Identify which cell holds the provided text, then report its [x, y] central coordinate. 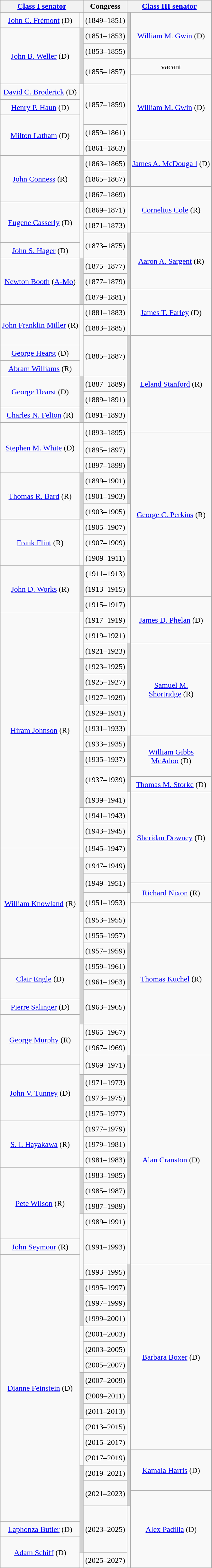
Congress [106, 6]
Pierre Salinger (D) [40, 1007]
(1977–1979) [106, 1129]
(1887–1889) [106, 384]
John B. Weller (D) [40, 56]
John Seymour (R) [40, 1247]
(1889–1891) [106, 399]
David C. Broderick (D) [40, 92]
John Conness (R) [40, 179]
James D. Phelan (D) [171, 620]
(1921–1923) [106, 651]
(1997–1999) [106, 1303]
(1897–1899) [106, 465]
(1937–1939) [106, 780]
(2013–2015) [106, 1427]
(1875–1877) [106, 266]
(1987–1989) [106, 1206]
Clair Engle (D) [40, 979]
(1865–1867) [106, 179]
(1931–1933) [106, 728]
(1873–1875) [106, 246]
S. I. Hayakawa (R) [40, 1144]
(1869–1871) [106, 210]
Abram Williams (R) [40, 369]
(1879–1881) [106, 297]
(1965–1967) [106, 1032]
(1911–1913) [106, 574]
(1933–1935) [106, 744]
Laphonza Butler (D) [40, 1529]
John S. Hager (D) [40, 251]
(1991–1993) [106, 1247]
(1851–1853) [106, 36]
John C. Frémont (D) [40, 20]
Hiram Johnson (R) [40, 730]
John V. Tunney (D) [40, 1093]
(1901–1903) [106, 496]
James T. Farley (D) [171, 312]
(1959–1961) [106, 966]
(1925–1927) [106, 682]
(1919–1921) [106, 636]
Barbara Boxer (D) [171, 1357]
William Knowland (R) [40, 903]
(1853–1855) [106, 51]
(2023–2025) [106, 1529]
(2009–2011) [106, 1396]
Newton Booth (A-Mo) [40, 281]
Milton Latham (D) [40, 135]
Kamala Harris (D) [171, 1470]
(1915–1917) [106, 605]
John Franklin Miller (R) [40, 325]
(1861–1863) [106, 148]
(1891–1893) [106, 415]
(1939–1941) [106, 800]
Pete Wilson (R) [40, 1203]
(1995–1997) [106, 1287]
(1903–1905) [106, 512]
(1985–1987) [106, 1191]
(1961–1963) [106, 982]
(1953–1955) [106, 920]
(1909–1911) [106, 558]
(1927–1929) [106, 697]
(1999–2001) [106, 1318]
Alan Cranston (D) [171, 1160]
(1883–1885) [106, 328]
Alex Padilla (D) [171, 1529]
Adam Schiff (D) [40, 1553]
vacant [171, 67]
(1913–1915) [106, 589]
William GibbsMcAdoo (D) [171, 756]
(1945–1947) [106, 848]
James A. McDougall (D) [171, 163]
(1983–1985) [106, 1175]
George C. Perkins (R) [171, 515]
Class I senator [42, 6]
(1849–1851) [106, 20]
Cornelius Cole (R) [171, 210]
(1967–1969) [106, 1048]
(1951–1953) [106, 902]
Frank Flint (R) [40, 543]
Aaron A. Sargent (R) [171, 261]
(1971–1973) [106, 1082]
(1877–1879) [106, 281]
(1941–1943) [106, 815]
(1979–1981) [106, 1144]
Thomas M. Storke (D) [171, 784]
(1867–1869) [106, 194]
(2019–2021) [106, 1473]
(1857–1859) [106, 104]
(1881–1883) [106, 312]
(1957–1959) [106, 951]
(2001–2003) [106, 1334]
Eugene Casserly (D) [40, 222]
(1973–1975) [106, 1098]
George Murphy (R) [40, 1040]
(2005–2007) [106, 1365]
(1963–1965) [106, 1007]
(1859–1861) [106, 133]
(1955–1957) [106, 935]
(1871–1873) [106, 225]
(2007–2009) [106, 1380]
(1993–1995) [106, 1272]
Thomas R. Bard (R) [40, 496]
Henry P. Haun (D) [40, 107]
(2003–2005) [106, 1349]
(1975–1977) [106, 1113]
(1989–1991) [106, 1222]
(1943–1945) [106, 831]
(1949–1951) [106, 883]
(1905–1907) [106, 527]
Thomas Kuchel (R) [171, 979]
(1855–1857) [106, 72]
(2015–2017) [106, 1442]
(1895–1897) [106, 450]
Stephen M. White (D) [40, 448]
(1893–1895) [106, 432]
(1907–1909) [106, 543]
(1981–1983) [106, 1160]
(1899–1901) [106, 481]
Class III senator [169, 6]
(1929–1931) [106, 713]
Charles N. Felton (R) [40, 415]
Leland Stanford (R) [171, 384]
(2021–2023) [106, 1494]
(2017–2019) [106, 1458]
(1885–1887) [106, 356]
(1923–1925) [106, 666]
(1947–1949) [106, 866]
(2011–2013) [106, 1411]
Richard Nixon (R) [171, 893]
Dianne Feinstein (D) [40, 1388]
Samuel M.Shortridge (R) [171, 690]
(1917–1919) [106, 620]
John D. Works (R) [40, 589]
(1863–1865) [106, 163]
Sheridan Downey (D) [171, 838]
(1969–1971) [106, 1065]
(2025–2027) [106, 1560]
(1935–1937) [106, 759]
